Extract the (x, y) coordinate from the center of the cell holding the provided text.  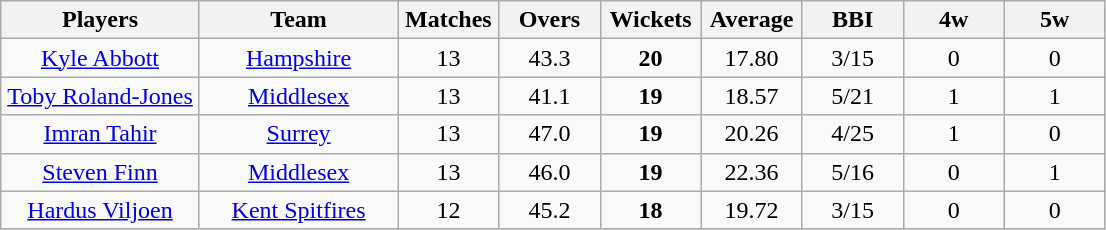
12 (448, 210)
Toby Roland-Jones (100, 96)
20.26 (752, 134)
18 (650, 210)
47.0 (550, 134)
20 (650, 58)
41.1 (550, 96)
Surrey (298, 134)
18.57 (752, 96)
22.36 (752, 172)
Overs (550, 20)
Average (752, 20)
5w (1054, 20)
Kent Spitfires (298, 210)
Hardus Viljoen (100, 210)
Hampshire (298, 58)
5/21 (852, 96)
4w (954, 20)
Wickets (650, 20)
Matches (448, 20)
5/16 (852, 172)
Players (100, 20)
BBI (852, 20)
Steven Finn (100, 172)
17.80 (752, 58)
Team (298, 20)
43.3 (550, 58)
4/25 (852, 134)
Imran Tahir (100, 134)
46.0 (550, 172)
Kyle Abbott (100, 58)
45.2 (550, 210)
19.72 (752, 210)
